Search for the cell housing the specified text and yield its (X, Y) center coordinate. 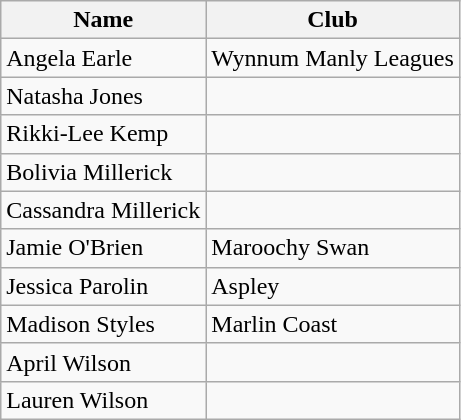
Madison Styles (104, 324)
Marlin Coast (333, 324)
Cassandra Millerick (104, 210)
Name (104, 20)
Maroochy Swan (333, 248)
April Wilson (104, 362)
Rikki-Lee Kemp (104, 134)
Jessica Parolin (104, 286)
Angela Earle (104, 58)
Natasha Jones (104, 96)
Bolivia Millerick (104, 172)
Jamie O'Brien (104, 248)
Club (333, 20)
Wynnum Manly Leagues (333, 58)
Lauren Wilson (104, 400)
Aspley (333, 286)
